Find where the given text appears and provide that cell's center as (x, y) coordinate. 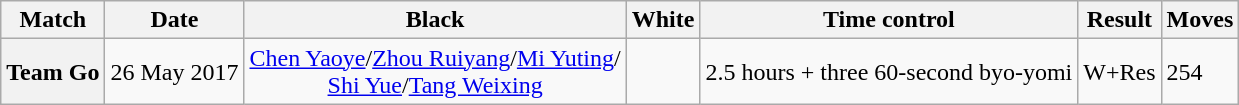
W+Res (1120, 72)
Time control (889, 20)
254 (1200, 72)
Black (435, 20)
Date (174, 20)
26 May 2017 (174, 72)
2.5 hours + three 60-second byo-yomi (889, 72)
Chen Yaoye/Zhou Ruiyang/Mi Yuting/Shi Yue/Tang Weixing (435, 72)
Moves (1200, 20)
Match (53, 20)
Result (1120, 20)
White (663, 20)
Team Go (53, 72)
